Determine the [X, Y] coordinate at the center of the cell enclosing the given text.  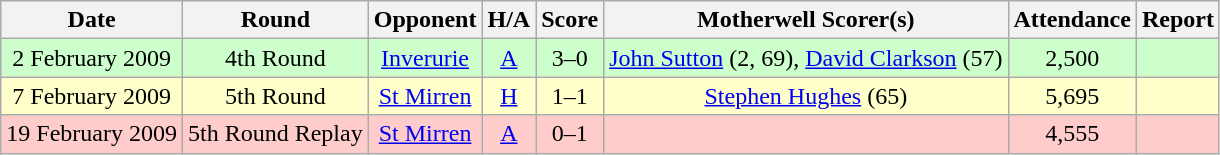
Opponent [425, 20]
5th Round [275, 96]
4,555 [1072, 134]
Attendance [1072, 20]
Report [1178, 20]
1–1 [570, 96]
Inverurie [425, 58]
2 February 2009 [92, 58]
5,695 [1072, 96]
0–1 [570, 134]
John Sutton (2, 69), David Clarkson (57) [806, 58]
2,500 [1072, 58]
4th Round [275, 58]
Score [570, 20]
7 February 2009 [92, 96]
H/A [509, 20]
Stephen Hughes (65) [806, 96]
Round [275, 20]
3–0 [570, 58]
Motherwell Scorer(s) [806, 20]
5th Round Replay [275, 134]
H [509, 96]
19 February 2009 [92, 134]
Date [92, 20]
